Provide the [x, y] coordinate of the cell's center where the given text is located.  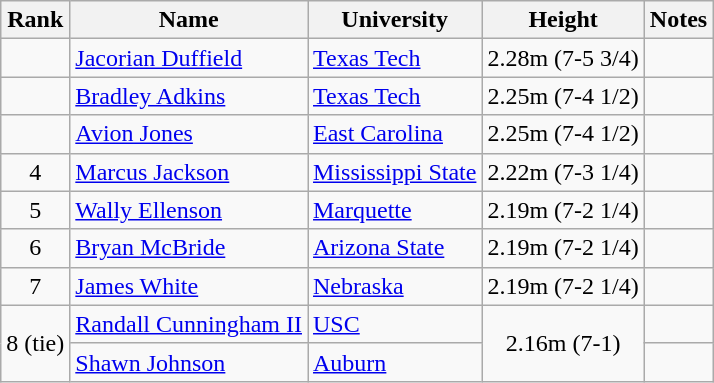
5 [36, 210]
Auburn [395, 362]
Rank [36, 20]
Nebraska [395, 286]
2.22m (7-3 1/4) [563, 172]
Shawn Johnson [189, 362]
University [395, 20]
Avion Jones [189, 134]
Bradley Adkins [189, 96]
6 [36, 248]
Mississippi State [395, 172]
7 [36, 286]
Jacorian Duffield [189, 58]
4 [36, 172]
Randall Cunningham II [189, 324]
Height [563, 20]
Wally Ellenson [189, 210]
Marcus Jackson [189, 172]
Arizona State [395, 248]
Marquette [395, 210]
James White [189, 286]
East Carolina [395, 134]
2.28m (7-5 3/4) [563, 58]
USC [395, 324]
Name [189, 20]
8 (tie) [36, 343]
2.16m (7-1) [563, 343]
Notes [678, 20]
Bryan McBride [189, 248]
